Return (X, Y) of the center of cell containing provided text 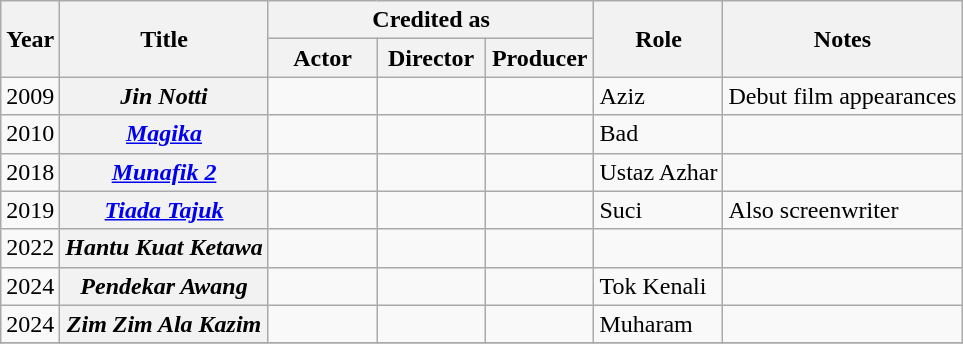
Debut film appearances (842, 96)
Munafik 2 (164, 172)
Role (658, 39)
Magika (164, 134)
2022 (30, 248)
Also screenwriter (842, 210)
Suci (658, 210)
Bad (658, 134)
Muharam (658, 324)
2009 (30, 96)
2010 (30, 134)
Year (30, 39)
Ustaz Azhar (658, 172)
Pendekar Awang (164, 286)
Director (432, 58)
Tiada Tajuk (164, 210)
2018 (30, 172)
Title (164, 39)
Hantu Kuat Ketawa (164, 248)
Credited as (431, 20)
2019 (30, 210)
Producer (540, 58)
Tok Kenali (658, 286)
Actor (322, 58)
Aziz (658, 96)
Notes (842, 39)
Zim Zim Ala Kazim (164, 324)
Jin Notti (164, 96)
